Search for the cell housing the specified text and yield its [x, y] center coordinate. 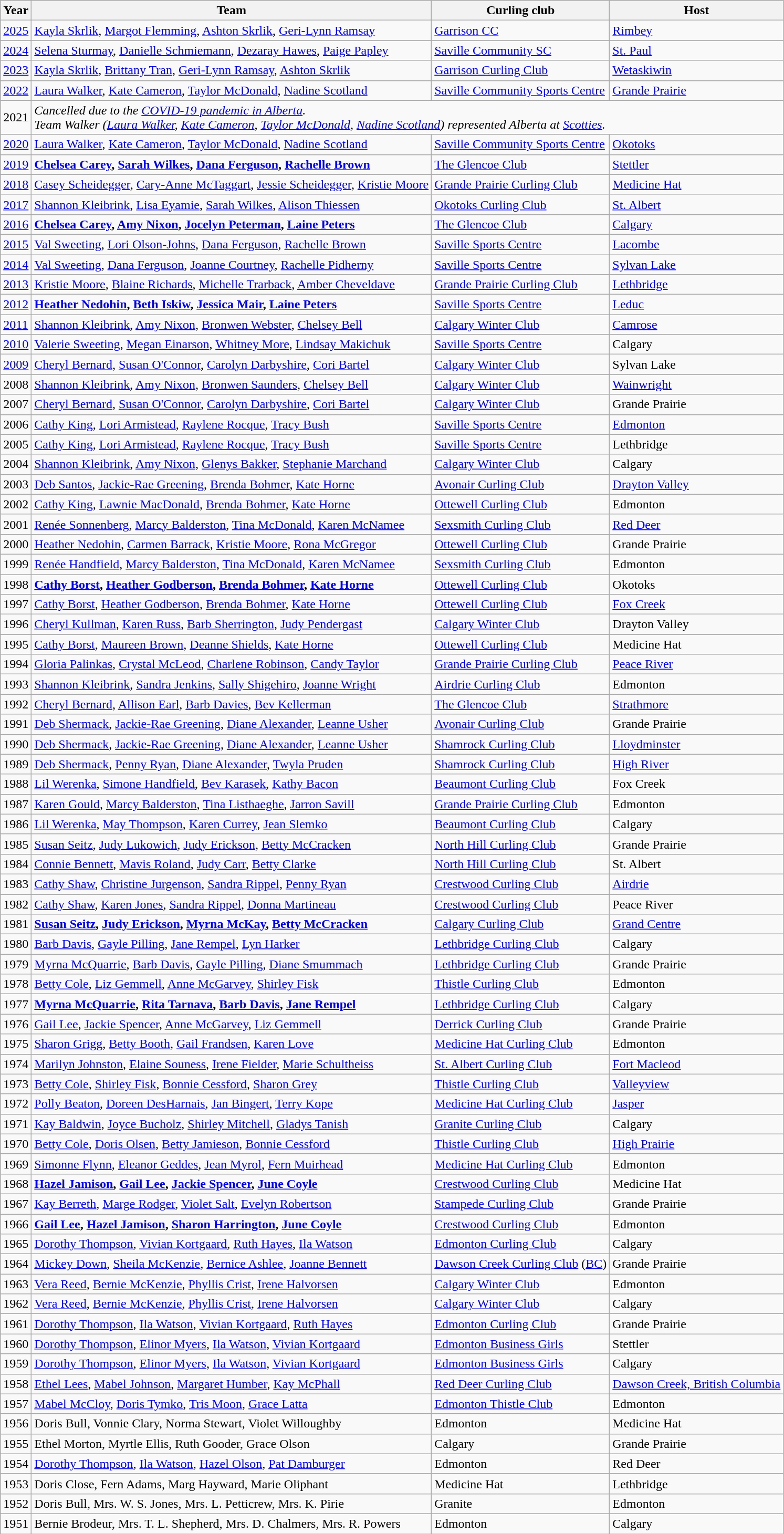
Cathy Borst, Maureen Brown, Deanne Shields, Kate Horne [232, 644]
1982 [16, 904]
1997 [16, 604]
Sharon Grigg, Betty Booth, Gail Frandsen, Karen Love [232, 1044]
Selena Sturmay, Danielle Schmiemann, Dezaray Hawes, Paige Papley [232, 50]
1974 [16, 1064]
Renée Sonnenberg, Marcy Balderston, Tina McDonald, Karen McNamee [232, 524]
2004 [16, 464]
Host [696, 11]
Calgary Curling Club [521, 924]
2002 [16, 504]
Susan Seitz, Judy Erickson, Myrna McKay, Betty McCracken [232, 924]
1981 [16, 924]
Heather Nedohin, Beth Iskiw, Jessica Mair, Laine Peters [232, 305]
Shannon Kleibrink, Amy Nixon, Bronwen Saunders, Chelsey Bell [232, 384]
Mabel McCloy, Doris Tymko, Tris Moon, Grace Latta [232, 1404]
Doris Bull, Vonnie Clary, Norma Stewart, Violet Willoughby [232, 1424]
Dorothy Thompson, Vivian Kortgaard, Ruth Hayes, Ila Watson [232, 1244]
Valerie Sweeting, Megan Einarson, Whitney More, Lindsay Makichuk [232, 345]
1972 [16, 1104]
1980 [16, 944]
St. Paul [696, 50]
2025 [16, 30]
Karen Gould, Marcy Balderston, Tina Listhaeghe, Jarron Savill [232, 804]
2000 [16, 544]
1978 [16, 984]
Red Deer Curling Club [521, 1384]
2016 [16, 224]
Kay Berreth, Marge Rodger, Violet Salt, Evelyn Robertson [232, 1204]
1966 [16, 1224]
Mickey Down, Sheila McKenzie, Bernice Ashlee, Joanne Bennett [232, 1264]
Betty Cole, Shirley Fisk, Bonnie Cessford, Sharon Grey [232, 1084]
Dawson Creek, British Columbia [696, 1384]
High River [696, 764]
2017 [16, 204]
2012 [16, 305]
Barb Davis, Gayle Pilling, Jane Rempel, Lyn Harker [232, 944]
Lil Werenka, May Thompson, Karen Currey, Jean Slemko [232, 824]
Renée Handfield, Marcy Balderston, Tina McDonald, Karen McNamee [232, 564]
1951 [16, 1523]
Marilyn Johnston, Elaine Souness, Irene Fielder, Marie Schultheiss [232, 1064]
1977 [16, 1004]
Shannon Kleibrink, Amy Nixon, Glenys Bakker, Stephanie Marchand [232, 464]
1970 [16, 1144]
Year [16, 11]
Cathy Shaw, Christine Jurgenson, Sandra Rippel, Penny Ryan [232, 884]
1979 [16, 964]
1964 [16, 1264]
Derrick Curling Club [521, 1024]
1994 [16, 664]
2011 [16, 325]
Myrna McQuarrie, Rita Tarnava, Barb Davis, Jane Rempel [232, 1004]
2008 [16, 384]
1996 [16, 624]
Garrison CC [521, 30]
Deb Shermack, Penny Ryan, Diane Alexander, Twyla Pruden [232, 764]
Camrose [696, 325]
Heather Nedohin, Carmen Barrack, Kristie Moore, Rona McGregor [232, 544]
1955 [16, 1444]
Gloria Palinkas, Crystal McLeod, Charlene Robinson, Candy Taylor [232, 664]
Casey Scheidegger, Cary-Anne McTaggart, Jessie Scheidegger, Kristie Moore [232, 184]
1973 [16, 1084]
1969 [16, 1164]
1957 [16, 1404]
Betty Cole, Doris Olsen, Betty Jamieson, Bonnie Cessford [232, 1144]
1995 [16, 644]
Bernie Brodeur, Mrs. T. L. Shepherd, Mrs. D. Chalmers, Mrs. R. Powers [232, 1523]
2001 [16, 524]
2009 [16, 364]
2013 [16, 285]
2005 [16, 444]
2010 [16, 345]
1961 [16, 1324]
2019 [16, 164]
2024 [16, 50]
Dorothy Thompson, Ila Watson, Hazel Olson, Pat Damburger [232, 1464]
Shannon Kleibrink, Lisa Eyamie, Sarah Wilkes, Alison Thiessen [232, 204]
Lloydminster [696, 744]
1990 [16, 744]
Saville Community SC [521, 50]
1958 [16, 1384]
1975 [16, 1044]
1952 [16, 1504]
Granite [521, 1504]
Polly Beaton, Doreen DesHarnais, Jan Bingert, Terry Kope [232, 1104]
Cathy Shaw, Karen Jones, Sandra Rippel, Donna Martineau [232, 904]
1965 [16, 1244]
Fort Macleod [696, 1064]
High Prairie [696, 1144]
1967 [16, 1204]
Edmonton Thistle Club [521, 1404]
Garrison Curling Club [521, 70]
Hazel Jamison, Gail Lee, Jackie Spencer, June Coyle [232, 1184]
Wainwright [696, 384]
St. Albert Curling Club [521, 1064]
Jasper [696, 1104]
Cheryl Kullman, Karen Russ, Barb Sherrington, Judy Pendergast [232, 624]
Kristie Moore, Blaine Richards, Michelle Trarback, Amber Cheveldave [232, 285]
1988 [16, 784]
Myrna McQuarrie, Barb Davis, Gayle Pilling, Diane Smummach [232, 964]
Connie Bennett, Mavis Roland, Judy Carr, Betty Clarke [232, 864]
Deb Santos, Jackie-Rae Greening, Brenda Bohmer, Kate Horne [232, 484]
2006 [16, 424]
Kay Baldwin, Joyce Bucholz, Shirley Mitchell, Gladys Tanish [232, 1124]
1985 [16, 844]
Cheryl Bernard, Allison Earl, Barb Davies, Bev Kellerman [232, 704]
Strathmore [696, 704]
Leduc [696, 305]
Wetaskiwin [696, 70]
Betty Cole, Liz Gemmell, Anne McGarvey, Shirley Fisk [232, 984]
Doris Close, Fern Adams, Marg Hayward, Marie Oliphant [232, 1484]
Ethel Lees, Mabel Johnson, Margaret Humber, Kay McPhall [232, 1384]
2023 [16, 70]
2015 [16, 244]
Kayla Skrlik, Brittany Tran, Geri-Lynn Ramsay, Ashton Skrlik [232, 70]
Doris Bull, Mrs. W. S. Jones, Mrs. L. Petticrew, Mrs. K. Pirie [232, 1504]
Simonne Flynn, Eleanor Geddes, Jean Myrol, Fern Muirhead [232, 1164]
Val Sweeting, Dana Ferguson, Joanne Courtney, Rachelle Pidherny [232, 264]
Dorothy Thompson, Ila Watson, Vivian Kortgaard, Ruth Hayes [232, 1324]
1999 [16, 564]
Chelsea Carey, Sarah Wilkes, Dana Ferguson, Rachelle Brown [232, 164]
2018 [16, 184]
1983 [16, 884]
1956 [16, 1424]
Susan Seitz, Judy Lukowich, Judy Erickson, Betty McCracken [232, 844]
Kayla Skrlik, Margot Flemming, Ashton Skrlik, Geri-Lynn Ramsay [232, 30]
1989 [16, 764]
Shannon Kleibrink, Amy Nixon, Bronwen Webster, Chelsey Bell [232, 325]
1998 [16, 585]
1993 [16, 684]
Team [232, 11]
Lil Werenka, Simone Handfield, Bev Karasek, Kathy Bacon [232, 784]
Gail Lee, Jackie Spencer, Anne McGarvey, Liz Gemmell [232, 1024]
2014 [16, 264]
1986 [16, 824]
Dawson Creek Curling Club (BC) [521, 1264]
Lacombe [696, 244]
1968 [16, 1184]
Cathy King, Lawnie MacDonald, Brenda Bohmer, Kate Horne [232, 504]
Rimbey [696, 30]
Chelsea Carey, Amy Nixon, Jocelyn Peterman, Laine Peters [232, 224]
2021 [16, 118]
1960 [16, 1344]
1953 [16, 1484]
1976 [16, 1024]
1962 [16, 1304]
2007 [16, 404]
Grand Centre [696, 924]
Granite Curling Club [521, 1124]
Gail Lee, Hazel Jamison, Sharon Harrington, June Coyle [232, 1224]
2003 [16, 484]
Val Sweeting, Lori Olson-Johns, Dana Ferguson, Rachelle Brown [232, 244]
Ethel Morton, Myrtle Ellis, Ruth Gooder, Grace Olson [232, 1444]
Airdrie Curling Club [521, 684]
1954 [16, 1464]
1963 [16, 1284]
1992 [16, 704]
Curling club [521, 11]
1959 [16, 1364]
1971 [16, 1124]
1984 [16, 864]
1991 [16, 724]
Okotoks Curling Club [521, 204]
Stampede Curling Club [521, 1204]
1987 [16, 804]
Valleyview [696, 1084]
2020 [16, 144]
Airdrie [696, 884]
Shannon Kleibrink, Sandra Jenkins, Sally Shigehiro, Joanne Wright [232, 684]
2022 [16, 90]
